Search for the cell housing the specified text and yield its [X, Y] center coordinate. 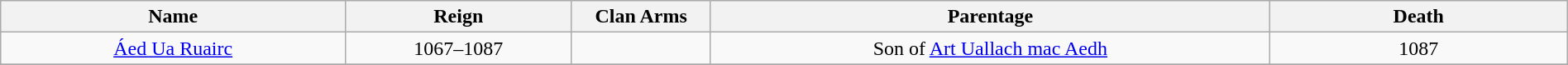
Parentage [990, 17]
1087 [1418, 48]
Name [174, 17]
1067–1087 [458, 48]
Death [1418, 17]
Clan Arms [642, 17]
Áed Ua Ruairc [174, 48]
Son of Art Uallach mac Aedh [990, 48]
Reign [458, 17]
